Return (X, Y) of the center of cell containing provided text 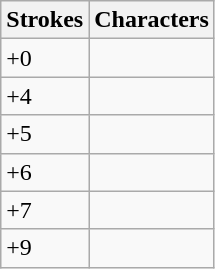
Characters (152, 20)
+5 (45, 134)
Strokes (45, 20)
+4 (45, 96)
+9 (45, 248)
+7 (45, 210)
+0 (45, 58)
+6 (45, 172)
